Return the [x, y] coordinate for the center point of the cell that contains the specified text.  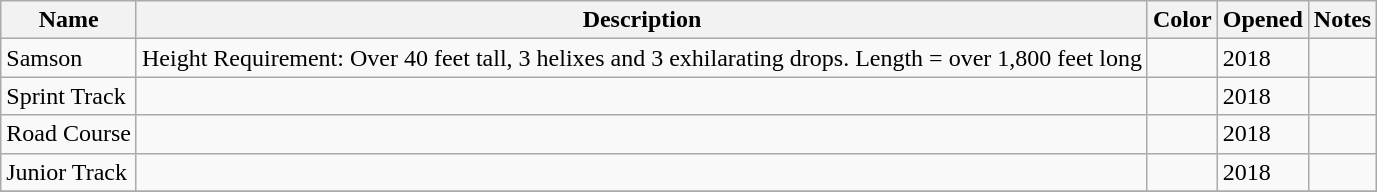
Name [69, 20]
Junior Track [69, 172]
Sprint Track [69, 96]
Height Requirement: Over 40 feet tall, 3 helixes and 3 exhilarating drops. Length = over 1,800 feet long [642, 58]
Description [642, 20]
Notes [1342, 20]
Road Course [69, 134]
Samson [69, 58]
Opened [1262, 20]
Color [1182, 20]
